Output the [X, Y] coordinate of the center of the cell containing the given text.  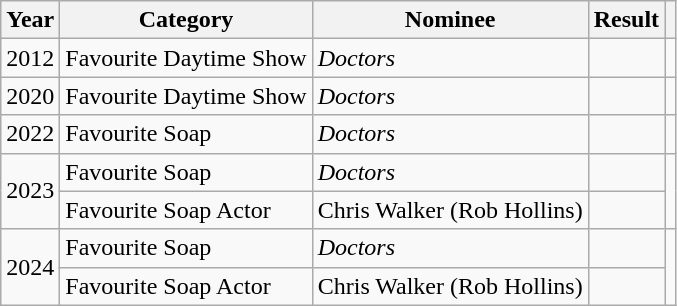
2012 [30, 58]
Result [626, 20]
Category [186, 20]
2022 [30, 134]
2020 [30, 96]
2024 [30, 267]
Nominee [450, 20]
2023 [30, 191]
Year [30, 20]
